For the text-containing cell, return its midpoint in (X, Y) coordinate format. 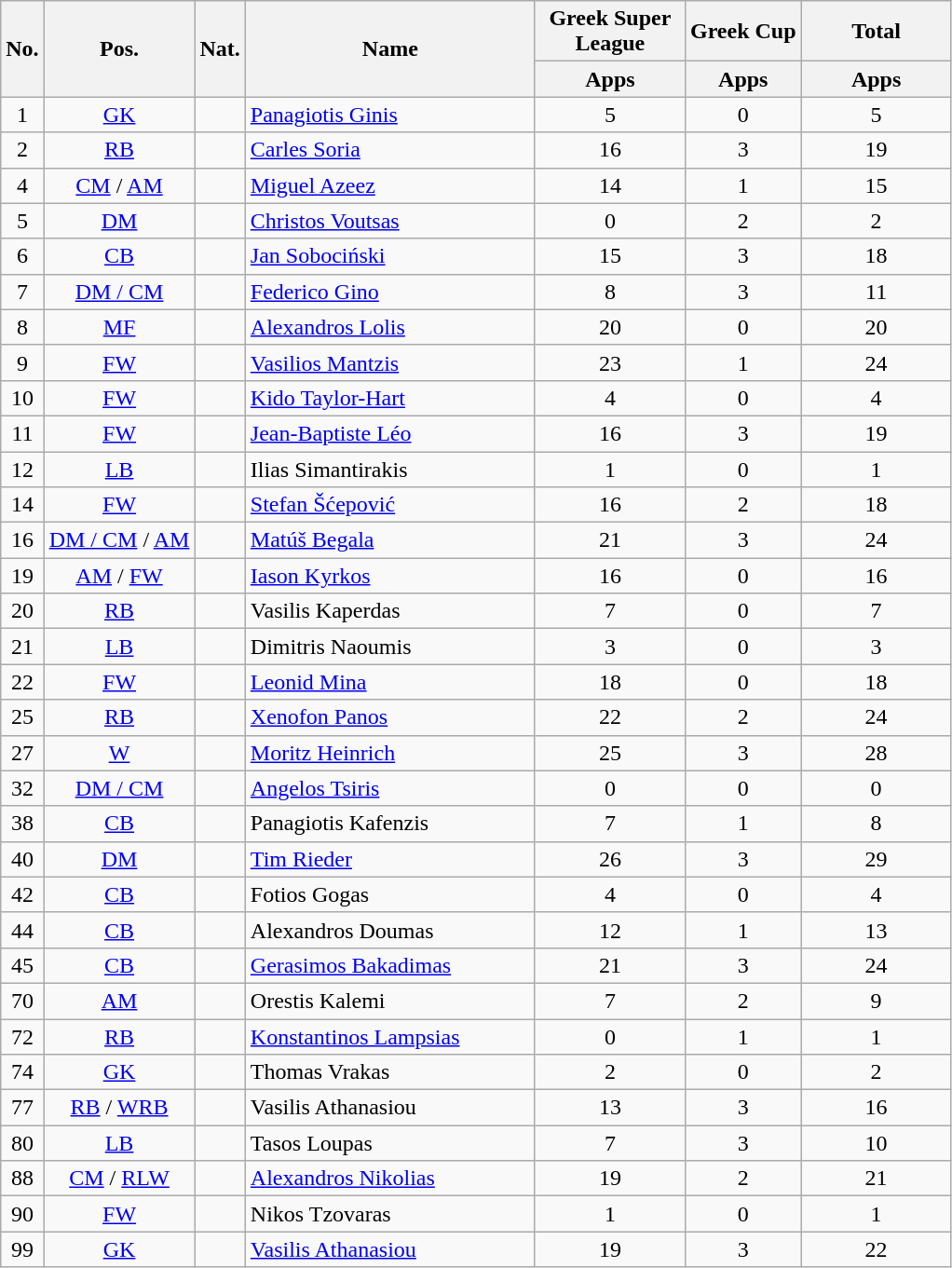
Vasilis Kaperdas (389, 611)
27 (22, 753)
Alexandros Lolis (389, 327)
99 (22, 1249)
Angelos Tsiris (389, 788)
Matúš Begala (389, 540)
AM / FW (119, 576)
70 (22, 1001)
RB / WRB (119, 1108)
Iason Kyrkos (389, 576)
Tim Rieder (389, 859)
Leonid Mina (389, 682)
77 (22, 1108)
Xenofon Panos (389, 717)
Fotios Gogas (389, 894)
Panagiotis Ginis (389, 115)
Alexandros Doumas (389, 930)
88 (22, 1179)
Thomas Vrakas (389, 1072)
23 (609, 362)
Stefan Šćepović (389, 505)
Orestis Kalemi (389, 1001)
W (119, 753)
Moritz Heinrich (389, 753)
Jean-Baptiste Léo (389, 433)
38 (22, 824)
Name (389, 48)
No. (22, 48)
28 (876, 753)
40 (22, 859)
Greek Super League (609, 32)
32 (22, 788)
Nikos Tzovaras (389, 1214)
Christos Voutsas (389, 221)
MF (119, 327)
74 (22, 1072)
29 (876, 859)
Carles Soria (389, 150)
Alexandros Nikolias (389, 1179)
Konstantinos Lampsias (389, 1037)
72 (22, 1037)
Kido Taylor-Hart (389, 398)
AM (119, 1001)
Federico Gino (389, 292)
44 (22, 930)
90 (22, 1214)
CM / RLW (119, 1179)
Miguel Azeez (389, 185)
Tasos Loupas (389, 1143)
42 (22, 894)
Vasilios Mantzis (389, 362)
Jan Sobociński (389, 256)
Ilias Simantirakis (389, 469)
Dimitris Naoumis (389, 647)
CM / AM (119, 185)
Pos. (119, 48)
6 (22, 256)
Nat. (220, 48)
Panagiotis Kafenzis (389, 824)
Gerasimos Bakadimas (389, 965)
DM / CM / AM (119, 540)
26 (609, 859)
Greek Cup (743, 32)
Total (876, 32)
45 (22, 965)
80 (22, 1143)
